Capture the cell that displays the provided text and extract its [X, Y] central coordinate. 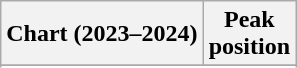
Chart (2023–2024) [102, 34]
Peakposition [249, 34]
